Scan for the cell matching the given text and deliver its (X, Y) coordinate at center. 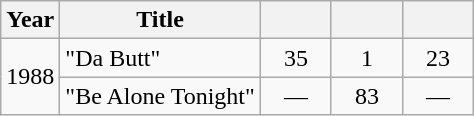
1 (366, 58)
Year (30, 20)
"Da Butt" (160, 58)
1988 (30, 77)
Title (160, 20)
35 (296, 58)
83 (366, 96)
"Be Alone Tonight" (160, 96)
23 (438, 58)
